Provide the [X, Y] coordinate of the cell's center where the given text is located.  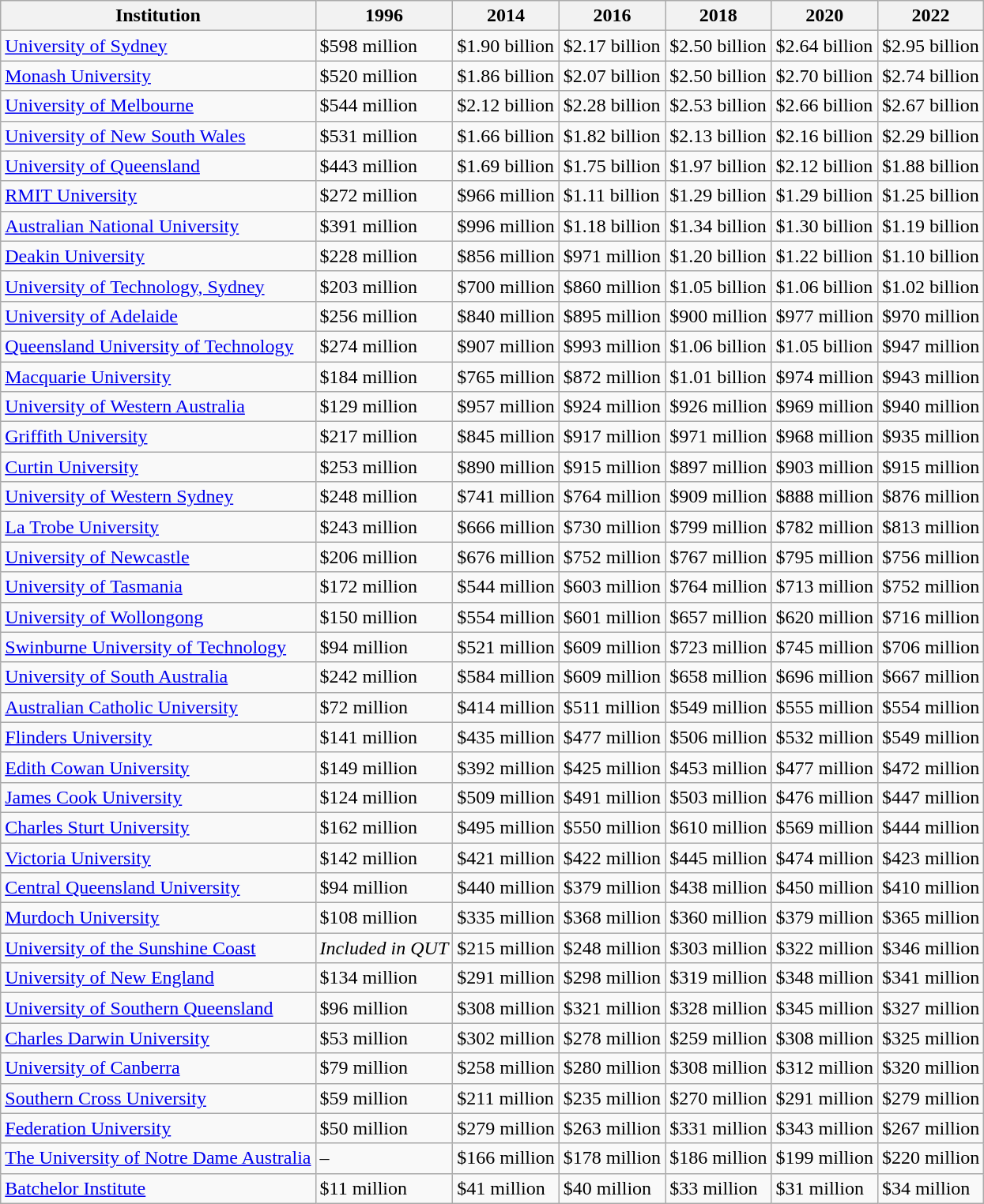
Curtin University [158, 467]
$162 million [384, 827]
$935 million [930, 437]
$444 million [930, 827]
$211 million [506, 1098]
$584 million [506, 677]
$2.17 billion [612, 46]
$940 million [930, 407]
University of Newcastle [158, 557]
$203 million [384, 286]
$335 million [506, 918]
$993 million [612, 346]
$422 million [612, 857]
$322 million [824, 948]
Included in QUT [384, 948]
$215 million [506, 948]
$438 million [718, 888]
$1.25 billion [930, 196]
$450 million [824, 888]
$897 million [718, 467]
$186 million [718, 1158]
Southern Cross University [158, 1098]
University of Adelaide [158, 316]
$1.19 billion [930, 226]
RMIT University [158, 196]
$696 million [824, 677]
University of Tasmania [158, 587]
$274 million [384, 346]
$453 million [718, 767]
$532 million [824, 737]
$730 million [612, 527]
$968 million [824, 437]
$142 million [384, 857]
2020 [824, 16]
$425 million [612, 767]
Flinders University [158, 737]
$134 million [384, 978]
Macquarie University [158, 377]
$2.64 billion [824, 46]
$700 million [506, 286]
$1.20 billion [718, 256]
$495 million [506, 827]
$966 million [506, 196]
Murdoch University [158, 918]
$658 million [718, 677]
$141 million [384, 737]
$217 million [384, 437]
$1.86 billion [506, 76]
La Trobe University [158, 527]
$872 million [612, 377]
– [384, 1158]
$1.88 billion [930, 166]
$767 million [718, 557]
$263 million [612, 1128]
$610 million [718, 827]
$620 million [824, 617]
$782 million [824, 527]
$348 million [824, 978]
$550 million [612, 827]
$924 million [612, 407]
$667 million [930, 677]
$258 million [506, 1068]
$2.74 billion [930, 76]
$555 million [824, 707]
The University of Notre Dame Australia [158, 1158]
$129 million [384, 407]
$666 million [506, 527]
$150 million [384, 617]
Victoria University [158, 857]
$713 million [824, 587]
$957 million [506, 407]
$341 million [930, 978]
$172 million [384, 587]
$860 million [612, 286]
$303 million [718, 948]
$440 million [506, 888]
Deakin University [158, 256]
$917 million [612, 437]
Australian Catholic University [158, 707]
$79 million [384, 1068]
$845 million [506, 437]
$108 million [384, 918]
$1.30 billion [824, 226]
$943 million [930, 377]
$926 million [718, 407]
$795 million [824, 557]
$2.13 billion [718, 136]
$328 million [718, 1008]
$331 million [718, 1128]
$506 million [718, 737]
$765 million [506, 377]
$1.97 billion [718, 166]
$270 million [718, 1098]
$974 million [824, 377]
$521 million [506, 647]
$259 million [718, 1038]
$445 million [718, 857]
$280 million [612, 1068]
$716 million [930, 617]
Central Queensland University [158, 888]
$345 million [824, 1008]
$31 million [824, 1188]
$996 million [506, 226]
$327 million [930, 1008]
$745 million [824, 647]
$491 million [612, 797]
$2.07 billion [612, 76]
$840 million [506, 316]
University of Technology, Sydney [158, 286]
Griffith University [158, 437]
$447 million [930, 797]
University of Southern Queensland [158, 1008]
$876 million [930, 497]
University of Sydney [158, 46]
$312 million [824, 1068]
$503 million [718, 797]
$706 million [930, 647]
$603 million [612, 587]
$343 million [824, 1128]
$509 million [506, 797]
$1.22 billion [824, 256]
$278 million [612, 1038]
$53 million [384, 1038]
University of the Sunshine Coast [158, 948]
$11 million [384, 1188]
$33 million [718, 1188]
Batchelor Institute [158, 1188]
$325 million [930, 1038]
$178 million [612, 1158]
$895 million [612, 316]
$723 million [718, 647]
$149 million [384, 767]
$741 million [506, 497]
$2.66 billion [824, 106]
$391 million [384, 226]
$368 million [612, 918]
$888 million [824, 497]
$601 million [612, 617]
2022 [930, 16]
University of Melbourne [158, 106]
$421 million [506, 857]
$50 million [384, 1128]
$124 million [384, 797]
$228 million [384, 256]
$72 million [384, 707]
$1.90 billion [506, 46]
Institution [158, 16]
$1.82 billion [612, 136]
$756 million [930, 557]
$977 million [824, 316]
$676 million [506, 557]
$302 million [506, 1038]
$1.02 billion [930, 286]
$242 million [384, 677]
$476 million [824, 797]
University of Queensland [158, 166]
$1.18 billion [612, 226]
$256 million [384, 316]
$41 million [506, 1188]
$531 million [384, 136]
University of Western Australia [158, 407]
University of Western Sydney [158, 497]
$365 million [930, 918]
Charles Sturt University [158, 827]
$243 million [384, 527]
$970 million [930, 316]
$2.53 billion [718, 106]
$184 million [384, 377]
$392 million [506, 767]
$2.29 billion [930, 136]
$856 million [506, 256]
$472 million [930, 767]
$96 million [384, 1008]
$2.95 billion [930, 46]
$969 million [824, 407]
$166 million [506, 1158]
$569 million [824, 827]
$321 million [612, 1008]
University of Canberra [158, 1068]
$319 million [718, 978]
$206 million [384, 557]
$34 million [930, 1188]
1996 [384, 16]
$947 million [930, 346]
$520 million [384, 76]
$2.28 billion [612, 106]
$2.16 billion [824, 136]
$360 million [718, 918]
$423 million [930, 857]
$1.69 billion [506, 166]
Queensland University of Technology [158, 346]
$813 million [930, 527]
$414 million [506, 707]
$2.67 billion [930, 106]
$903 million [824, 467]
$320 million [930, 1068]
$890 million [506, 467]
$907 million [506, 346]
$298 million [612, 978]
2016 [612, 16]
$199 million [824, 1158]
$1.11 billion [612, 196]
$598 million [384, 46]
University of New South Wales [158, 136]
Monash University [158, 76]
$346 million [930, 948]
$909 million [718, 497]
$1.66 billion [506, 136]
$1.10 billion [930, 256]
$443 million [384, 166]
University of Wollongong [158, 617]
James Cook University [158, 797]
$40 million [612, 1188]
$1.34 billion [718, 226]
$253 million [384, 467]
$267 million [930, 1128]
$657 million [718, 617]
$1.01 billion [718, 377]
$511 million [612, 707]
$2.70 billion [824, 76]
2018 [718, 16]
Federation University [158, 1128]
Charles Darwin University [158, 1038]
$410 million [930, 888]
University of New England [158, 978]
$235 million [612, 1098]
$59 million [384, 1098]
$900 million [718, 316]
Edith Cowan University [158, 767]
$799 million [718, 527]
University of South Australia [158, 677]
$220 million [930, 1158]
$435 million [506, 737]
2014 [506, 16]
$272 million [384, 196]
Swinburne University of Technology [158, 647]
$1.75 billion [612, 166]
$474 million [824, 857]
Australian National University [158, 226]
